Pinpoint the cell where the given text exists, returning its (x, y) midpoint coordinate. 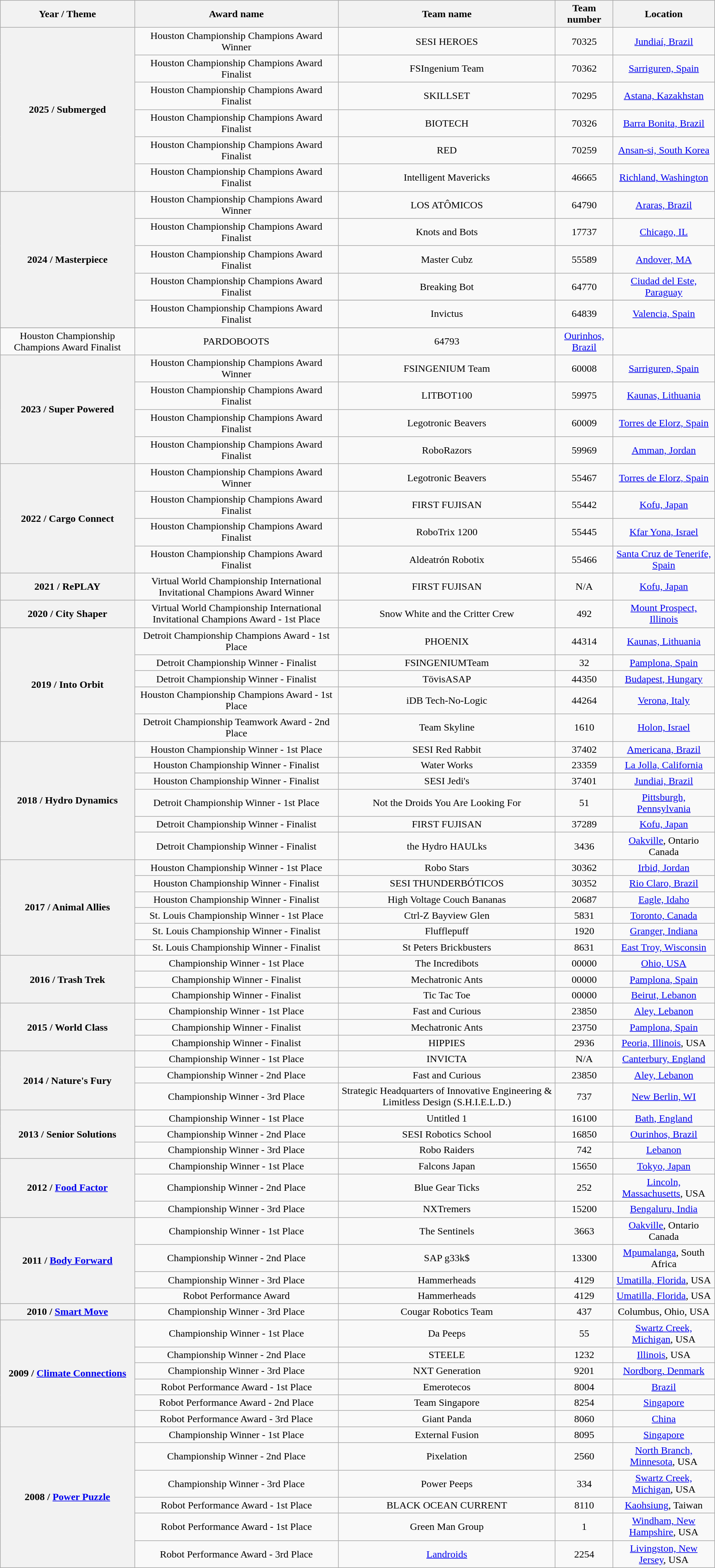
70259 (584, 150)
Andover, MA (664, 259)
2012 / Food Factor (67, 1188)
1920 (584, 931)
SKILLSET (447, 96)
Tokyo, Japan (664, 1166)
External Fusion (447, 1435)
2020 / City Shaper (67, 614)
Detroit Championship Teamwork Award - 2nd Place (236, 728)
2936 (584, 1043)
Eagle, Idaho (664, 899)
Green Man Group (447, 1527)
Robot Performance Award (236, 1296)
64790 (584, 205)
Mpumalanga, South Africa (664, 1258)
NXT Generation (447, 1371)
RED (447, 150)
737 (584, 1096)
23359 (584, 765)
Aldeatrón Robotix (447, 559)
1 (584, 1527)
55589 (584, 259)
59975 (584, 396)
Houston Championship Champions Award - 1st Place (236, 700)
Lincoln, Massachusetts, USA (664, 1188)
Livingston, New Jersey, USA (664, 1554)
Falcons Japan (447, 1166)
37402 (584, 749)
16100 (584, 1118)
RoboTrix 1200 (447, 532)
Rio Claro, Brazil (664, 884)
2017 / Animal Allies (67, 907)
Robot Performance Award - 2nd Place (236, 1403)
Intelligent Mavericks (447, 178)
Ansan-si, South Korea (664, 150)
LOS ATÔMICOS (447, 205)
44350 (584, 679)
8110 (584, 1505)
East Troy, Wisconsin (664, 947)
Richland, Washington (664, 178)
2025 / Submerged (67, 109)
Location (664, 14)
Columbus, Ohio, USA (664, 1311)
Windham, New Hampshire, USA (664, 1527)
Untitled 1 (447, 1118)
Lebanon (664, 1150)
The Sentinels (447, 1231)
2009 / Climate Connections (67, 1373)
55442 (584, 505)
RoboRazors (447, 450)
iDB Tech-No-Logic (447, 700)
Virtual World Championship International Invitational Champions Award - 1st Place (236, 614)
8060 (584, 1419)
55 (584, 1333)
La Jolla, California (664, 765)
LITBOT100 (447, 396)
59969 (584, 450)
Araras, Brazil (664, 205)
Granger, Indiana (664, 931)
2254 (584, 1554)
Holon, Israel (664, 728)
Team Singapore (447, 1403)
Irbid, Jordan (664, 868)
Snow White and the Critter Crew (447, 614)
Valencia, Spain (664, 314)
St. Louis Championship Winner - 1st Place (236, 915)
North Branch, Minnesota, USA (664, 1456)
Landroids (447, 1554)
492 (584, 614)
15650 (584, 1166)
The Incredibots (447, 963)
Jundiai, Brazil (664, 781)
Bath, England (664, 1118)
64770 (584, 287)
1232 (584, 1355)
Power Peeps (447, 1484)
46665 (584, 178)
Ciudad del Este, Paraguay (664, 287)
Peoria, Illinois, USA (664, 1043)
44264 (584, 700)
Invictus (447, 314)
New Berlin, WI (664, 1096)
2021 / RePLAY (67, 587)
Beirut, Lebanon (664, 995)
742 (584, 1150)
Chicago, IL (664, 232)
5831 (584, 915)
2024 / Masterpiece (67, 259)
FSINGENIUM Team (447, 369)
Virtual World Championship International Invitational Champions Award Winner (236, 587)
70326 (584, 123)
Nordborg, Denmark (664, 1371)
8095 (584, 1435)
2014 / Nature's Fury (67, 1081)
1610 (584, 728)
252 (584, 1188)
Astana, Kazakhstan (664, 96)
INVICTA (447, 1059)
2018 / Hydro Dynamics (67, 800)
PARDOBOOTS (236, 341)
44314 (584, 641)
3663 (584, 1231)
334 (584, 1484)
2023 / Super Powered (67, 409)
32 (584, 663)
8004 (584, 1387)
20687 (584, 899)
HIPPIES (447, 1043)
60009 (584, 423)
16850 (584, 1134)
SAP g33k$ (447, 1258)
Team name (447, 14)
15200 (584, 1209)
Americana, Brazil (664, 749)
Pittsburgh, Pennsylvania (664, 803)
SESI THUNDERBÓTICOS (447, 884)
8631 (584, 947)
FSIngenium Team (447, 69)
Canterbury, England (664, 1059)
60008 (584, 369)
BLACK OCEAN CURRENT (447, 1505)
2022 / Cargo Connect (67, 518)
2011 / Body Forward (67, 1260)
Robo Stars (447, 868)
Giant Panda (447, 1419)
Illinois, USA (664, 1355)
9201 (584, 1371)
Detroit Championship Winner - 1st Place (236, 803)
2560 (584, 1456)
Pixelation (447, 1456)
2013 / Senior Solutions (67, 1134)
TövisASAP (447, 679)
Award name (236, 14)
13300 (584, 1258)
51 (584, 803)
Team number (584, 14)
Blue Gear Ticks (447, 1188)
Emerotecos (447, 1387)
NXTremers (447, 1209)
Santa Cruz de Tenerife, Spain (664, 559)
Team Skyline (447, 728)
37401 (584, 781)
37289 (584, 824)
64839 (584, 314)
Kfar Yona, Israel (664, 532)
30352 (584, 884)
Mount Prospect, Illinois (664, 614)
70325 (584, 41)
Tic Tac Toe (447, 995)
64793 (447, 341)
Strategic Headquarters of Innovative Engineering & Limitless Design (S.H.I.E.L.D.) (447, 1096)
Master Cubz (447, 259)
Da Peeps (447, 1333)
the Hydro HAULks (447, 846)
Not the Droids You Are Looking For (447, 803)
55466 (584, 559)
55445 (584, 532)
Flufflepuff (447, 931)
30362 (584, 868)
2019 / Into Orbit (67, 684)
Toronto, Canada (664, 915)
Bengaluru, India (664, 1209)
17737 (584, 232)
Breaking Bot (447, 287)
BIOTECH (447, 123)
Kaohsiung, Taiwan (664, 1505)
China (664, 1419)
Barra Bonita, Brazil (664, 123)
70295 (584, 96)
Year / Theme (67, 14)
High Voltage Couch Bananas (447, 899)
Verona, Italy (664, 700)
PHOENIX (447, 641)
8254 (584, 1403)
Budapest, Hungary (664, 679)
Brazil (664, 1387)
SESI Jedi's (447, 781)
Water Works (447, 765)
STEELE (447, 1355)
Amman, Jordan (664, 450)
437 (584, 1311)
Detroit Championship Champions Award - 1st Place (236, 641)
2016 / Trash Trek (67, 979)
70362 (584, 69)
Cougar Robotics Team (447, 1311)
Jundiaí, Brazil (664, 41)
23750 (584, 1027)
2010 / Smart Move (67, 1311)
SESI HEROES (447, 41)
SESI Robotics School (447, 1134)
SESI Red Rabbit (447, 749)
55467 (584, 478)
3436 (584, 846)
Knots and Bots (447, 232)
Ohio, USA (664, 963)
St Peters Brickbusters (447, 947)
Robo Raiders (447, 1150)
FSINGENIUMTeam (447, 663)
2015 / World Class (67, 1027)
2008 / Power Puzzle (67, 1497)
Ctrl-Z Bayview Glen (447, 915)
